Return [X, Y] of the center of cell containing provided text 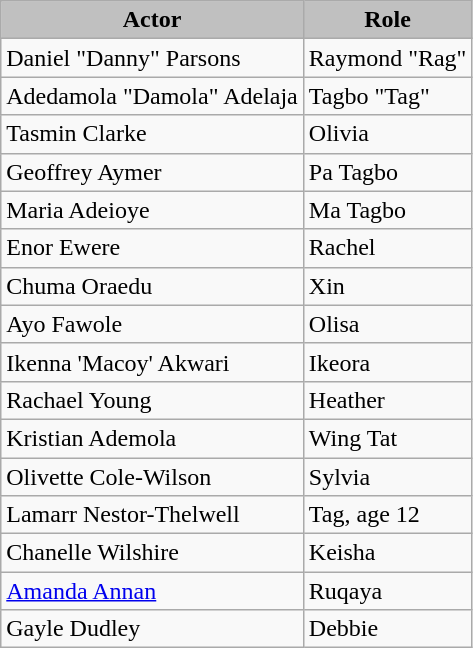
Maria Adeioye [152, 210]
Amanda Annan [152, 591]
Rachael Young [152, 400]
Ma Tagbo [388, 210]
Debbie [388, 629]
Geoffrey Aymer [152, 172]
Keisha [388, 553]
Olivette Cole-Wilson [152, 477]
Heather [388, 400]
Xin [388, 286]
Rachel [388, 248]
Ruqaya [388, 591]
Raymond "Rag" [388, 58]
Pa Tagbo [388, 172]
Lamarr Nestor-Thelwell [152, 515]
Adedamola "Damola" Adelaja [152, 96]
Actor [152, 20]
Chanelle Wilshire [152, 553]
Enor Ewere [152, 248]
Olivia [388, 134]
Sylvia [388, 477]
Tasmin Clarke [152, 134]
Ikenna 'Macoy' Akwari [152, 362]
Ikeora [388, 362]
Daniel "Danny" Parsons [152, 58]
Kristian Ademola [152, 438]
Olisa [388, 324]
Wing Tat [388, 438]
Tag, age 12 [388, 515]
Tagbo "Tag" [388, 96]
Role [388, 20]
Ayo Fawole [152, 324]
Chuma Oraedu [152, 286]
Gayle Dudley [152, 629]
